From the cell containing the given text, extract its center point as [x, y] coordinate. 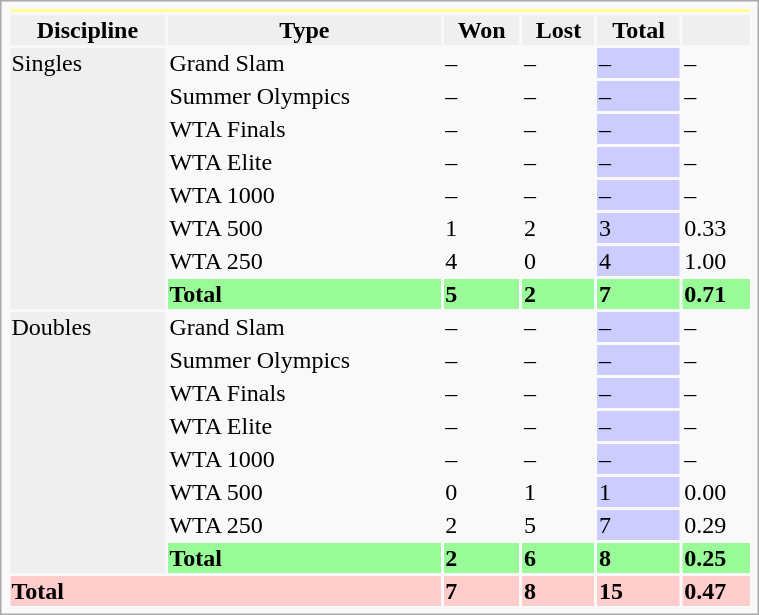
15 [638, 591]
0.33 [716, 228]
0.47 [716, 591]
1.00 [716, 261]
Doubles [88, 442]
Singles [88, 178]
0.25 [716, 558]
Won [482, 30]
0.00 [716, 492]
Lost [559, 30]
Discipline [88, 30]
0.71 [716, 294]
0.29 [716, 525]
3 [638, 228]
6 [559, 558]
Type [304, 30]
